Pinpoint the cell where the given text exists, returning its (x, y) midpoint coordinate. 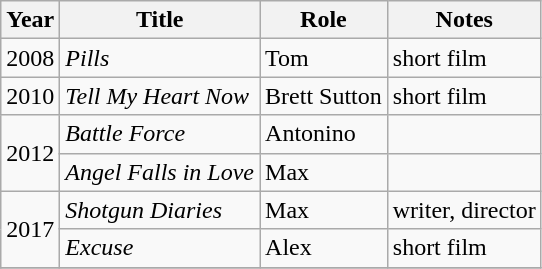
2008 (30, 58)
Tell My Heart Now (160, 96)
2012 (30, 153)
Year (30, 20)
Antonino (324, 134)
Battle Force (160, 134)
Angel Falls in Love (160, 172)
2017 (30, 229)
Brett Sutton (324, 96)
Tom (324, 58)
Title (160, 20)
Excuse (160, 248)
Pills (160, 58)
Alex (324, 248)
Shotgun Diaries (160, 210)
writer, director (464, 210)
Notes (464, 20)
2010 (30, 96)
Role (324, 20)
